Return (X, Y) of the center of cell containing provided text 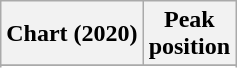
Peakposition (189, 34)
Chart (2020) (72, 34)
